Output the [x, y] coordinate of the center of the cell containing the given text.  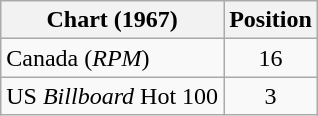
16 [271, 58]
Canada (RPM) [112, 58]
Chart (1967) [112, 20]
US Billboard Hot 100 [112, 96]
Position [271, 20]
3 [271, 96]
